Extract the (X, Y) coordinate from the center of the cell holding the provided text.  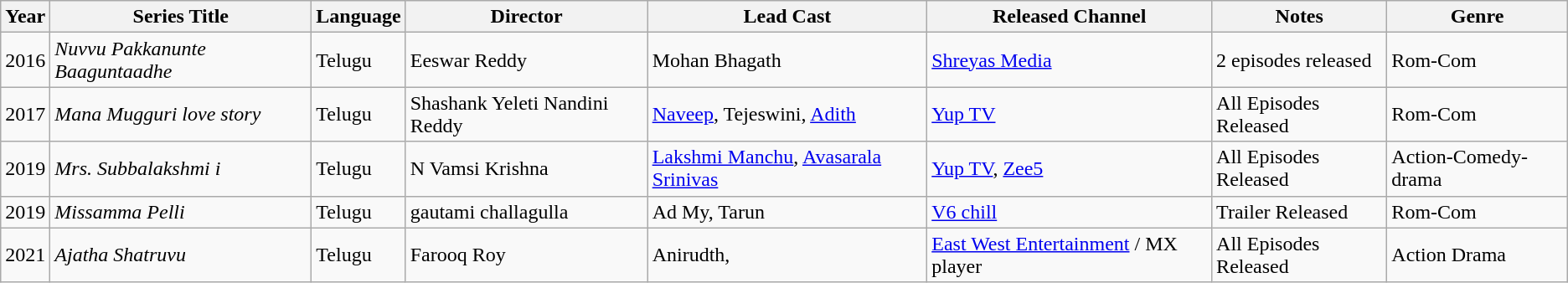
Mana Mugguri love story (181, 114)
Series Title (181, 17)
2 episodes released (1300, 60)
2017 (25, 114)
N Vamsi Krishna (526, 169)
Released Channel (1070, 17)
gautami challagulla (526, 212)
Director (526, 17)
Genre (1478, 17)
Action-Comedy-drama (1478, 169)
2016 (25, 60)
Year (25, 17)
2021 (25, 255)
Trailer Released (1300, 212)
Anirudth, (787, 255)
Lakshmi Manchu, Avasarala Srinivas (787, 169)
Yup TV (1070, 114)
Notes (1300, 17)
Lead Cast (787, 17)
Language (358, 17)
Yup TV, Zee5 (1070, 169)
Eeswar Reddy (526, 60)
Shreyas Media (1070, 60)
Action Drama (1478, 255)
Naveep, Tejeswini, Adith (787, 114)
Nuvvu Pakkanunte Baaguntaadhe (181, 60)
V6 chill (1070, 212)
Ad My, Tarun (787, 212)
Mohan Bhagath (787, 60)
East West Entertainment / MX player (1070, 255)
Shashank Yeleti Nandini Reddy (526, 114)
Ajatha Shatruvu (181, 255)
Mrs. Subbalakshmi i (181, 169)
Missamma Pelli (181, 212)
Farooq Roy (526, 255)
